Pinpoint the cell where the given text exists, returning its [x, y] midpoint coordinate. 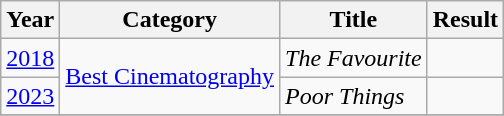
Poor Things [354, 96]
The Favourite [354, 58]
Best Cinematography [170, 77]
Category [170, 20]
Year [30, 20]
2018 [30, 58]
2023 [30, 96]
Result [465, 20]
Title [354, 20]
